Return the [x, y] coordinate for the center point of the cell that contains the specified text.  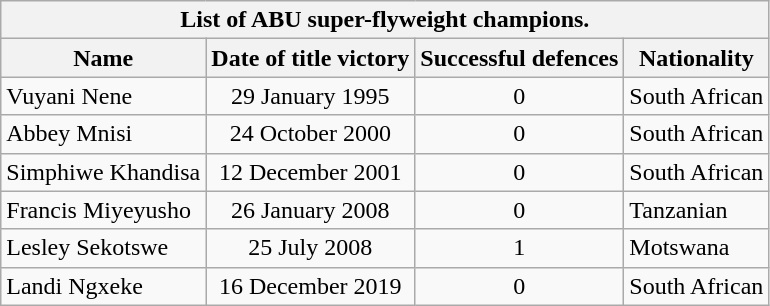
1 [520, 248]
25 July 2008 [310, 248]
Vuyani Nene [104, 96]
Landi Ngxeke [104, 286]
16 December 2019 [310, 286]
List of ABU super-flyweight champions. [385, 20]
12 December 2001 [310, 172]
Date of title victory [310, 58]
Name [104, 58]
26 January 2008 [310, 210]
Francis Miyeyusho [104, 210]
Motswana [696, 248]
Tanzanian [696, 210]
29 January 1995 [310, 96]
Lesley Sekotswe [104, 248]
Successful defences [520, 58]
Abbey Mnisi [104, 134]
Simphiwe Khandisa [104, 172]
Nationality [696, 58]
24 October 2000 [310, 134]
